From the cell containing the given text, extract its center point as [x, y] coordinate. 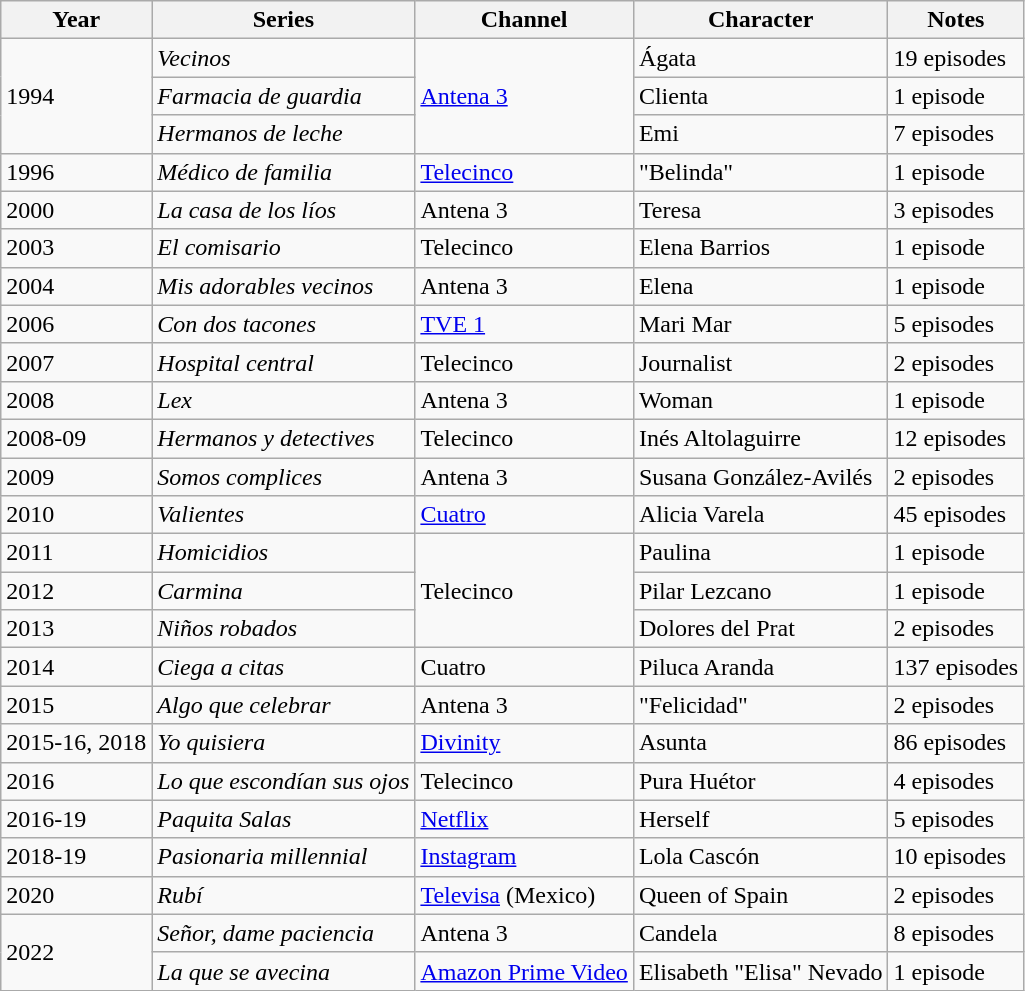
Candela [760, 933]
Yo quisiera [284, 743]
Divinity [524, 743]
Dolores del Prat [760, 629]
1996 [76, 172]
2016-19 [76, 819]
19 episodes [956, 58]
Year [76, 20]
2015-16, 2018 [76, 743]
2022 [76, 952]
Asunta [760, 743]
2012 [76, 591]
Hermanos de leche [284, 134]
Mari Mar [760, 324]
10 episodes [956, 857]
El comisario [284, 248]
Queen of Spain [760, 895]
Pilar Lezcano [760, 591]
Con dos tacones [284, 324]
Instagram [524, 857]
Pasionaria millennial [284, 857]
Notes [956, 20]
Journalist [760, 362]
La casa de los líos [284, 210]
7 episodes [956, 134]
2010 [76, 515]
Lo que escondían sus ojos [284, 781]
Paulina [760, 553]
Alicia Varela [760, 515]
8 episodes [956, 933]
2004 [76, 286]
Channel [524, 20]
Character [760, 20]
Hospital central [284, 362]
Hermanos y detectives [284, 438]
Woman [760, 400]
La que se avecina [284, 971]
137 episodes [956, 667]
2008 [76, 400]
1994 [76, 96]
Ciega a citas [284, 667]
Amazon Prime Video [524, 971]
2007 [76, 362]
Ágata [760, 58]
Niños robados [284, 629]
Algo que celebrar [284, 705]
Elena Barrios [760, 248]
Farmacia de guardia [284, 96]
Herself [760, 819]
Lex [284, 400]
Inés Altolaguirre [760, 438]
Susana González-Avilés [760, 477]
2006 [76, 324]
Somos complices [284, 477]
Mis adorables vecinos [284, 286]
Piluca Aranda [760, 667]
2015 [76, 705]
Médico de familia [284, 172]
Elena [760, 286]
Series [284, 20]
Televisa (Mexico) [524, 895]
Valientes [284, 515]
Teresa [760, 210]
2000 [76, 210]
Señor, dame paciencia [284, 933]
2020 [76, 895]
Carmina [284, 591]
Paquita Salas [284, 819]
4 episodes [956, 781]
2013 [76, 629]
2016 [76, 781]
Elisabeth "Elisa" Nevado [760, 971]
2011 [76, 553]
Emi [760, 134]
Netflix [524, 819]
TVE 1 [524, 324]
"Felicidad" [760, 705]
2018-19 [76, 857]
2008-09 [76, 438]
86 episodes [956, 743]
3 episodes [956, 210]
Vecinos [284, 58]
Pura Huétor [760, 781]
2014 [76, 667]
12 episodes [956, 438]
Clienta [760, 96]
Homicidios [284, 553]
Rubí [284, 895]
"Belinda" [760, 172]
45 episodes [956, 515]
Lola Cascón [760, 857]
2003 [76, 248]
2009 [76, 477]
